Search for the cell housing the specified text and yield its [X, Y] center coordinate. 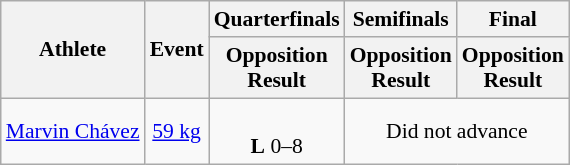
Final [513, 19]
L 0–8 [277, 132]
Event [177, 50]
Athlete [73, 50]
Semifinals [401, 19]
Quarterfinals [277, 19]
Did not advance [457, 132]
59 kg [177, 132]
Marvin Chávez [73, 132]
